Find where the given text appears and provide that cell's center as [x, y] coordinate. 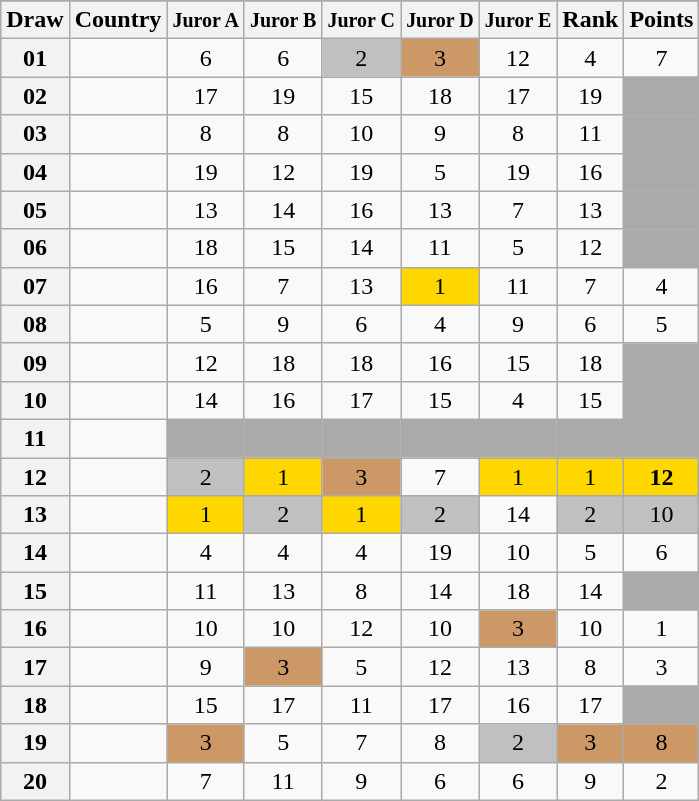
08 [35, 324]
Juror C [362, 20]
Points [662, 20]
01 [35, 58]
Rank [590, 20]
Juror D [440, 20]
03 [35, 134]
06 [35, 248]
Juror A [206, 20]
Draw [35, 20]
07 [35, 286]
09 [35, 362]
04 [35, 172]
Juror E [518, 20]
Juror B [283, 20]
Country [118, 20]
02 [35, 96]
20 [35, 781]
05 [35, 210]
